For the text-containing cell, return its midpoint in [x, y] coordinate format. 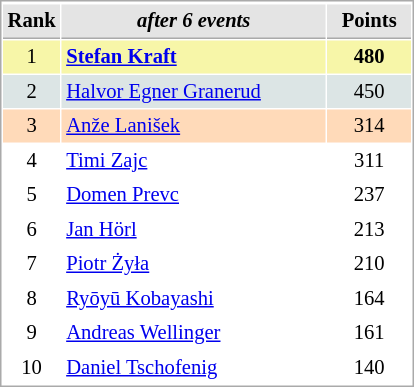
Anže Lanišek [194, 126]
Timi Zajc [194, 160]
213 [369, 230]
2 [32, 92]
after 6 events [194, 21]
161 [369, 332]
1 [32, 56]
Daniel Tschofenig [194, 368]
Rank [32, 21]
Halvor Egner Granerud [194, 92]
237 [369, 194]
450 [369, 92]
Stefan Kraft [194, 56]
164 [369, 298]
140 [369, 368]
Domen Prevc [194, 194]
4 [32, 160]
311 [369, 160]
Andreas Wellinger [194, 332]
210 [369, 264]
8 [32, 298]
Ryōyū Kobayashi [194, 298]
7 [32, 264]
Piotr Żyła [194, 264]
314 [369, 126]
Jan Hörl [194, 230]
6 [32, 230]
Points [369, 21]
3 [32, 126]
5 [32, 194]
480 [369, 56]
10 [32, 368]
9 [32, 332]
